Search for the cell housing the specified text and yield its [X, Y] center coordinate. 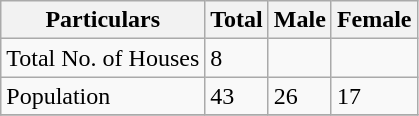
Total No. of Houses [103, 58]
43 [237, 96]
Population [103, 96]
17 [374, 96]
26 [300, 96]
8 [237, 58]
Male [300, 20]
Total [237, 20]
Particulars [103, 20]
Female [374, 20]
